Return the [x, y] coordinate for the center point of the cell that contains the specified text.  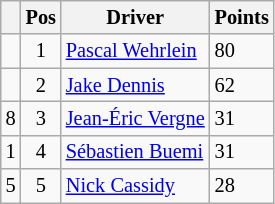
28 [242, 186]
Nick Cassidy [136, 186]
Jean-Éric Vergne [136, 118]
Sébastien Buemi [136, 152]
Pos [41, 17]
2 [41, 85]
80 [242, 51]
3 [41, 118]
4 [41, 152]
Jake Dennis [136, 85]
Points [242, 17]
Pascal Wehrlein [136, 51]
8 [11, 118]
62 [242, 85]
Driver [136, 17]
